Determine the (x, y) coordinate at the center of the cell enclosing the given text.  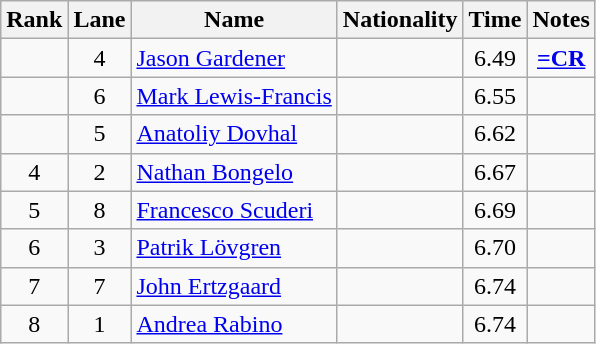
2 (100, 172)
Time (495, 20)
Francesco Scuderi (234, 210)
3 (100, 248)
Nathan Bongelo (234, 172)
Notes (561, 20)
Andrea Rabino (234, 324)
6.55 (495, 96)
Lane (100, 20)
6.70 (495, 248)
Rank (34, 20)
6.62 (495, 134)
John Ertzgaard (234, 286)
Name (234, 20)
Nationality (400, 20)
1 (100, 324)
Anatoliy Dovhal (234, 134)
6.67 (495, 172)
Jason Gardener (234, 58)
Patrik Lövgren (234, 248)
=CR (561, 58)
6.49 (495, 58)
6.69 (495, 210)
Mark Lewis-Francis (234, 96)
